Provide the (X, Y) coordinate of the cell's center where the given text is located.  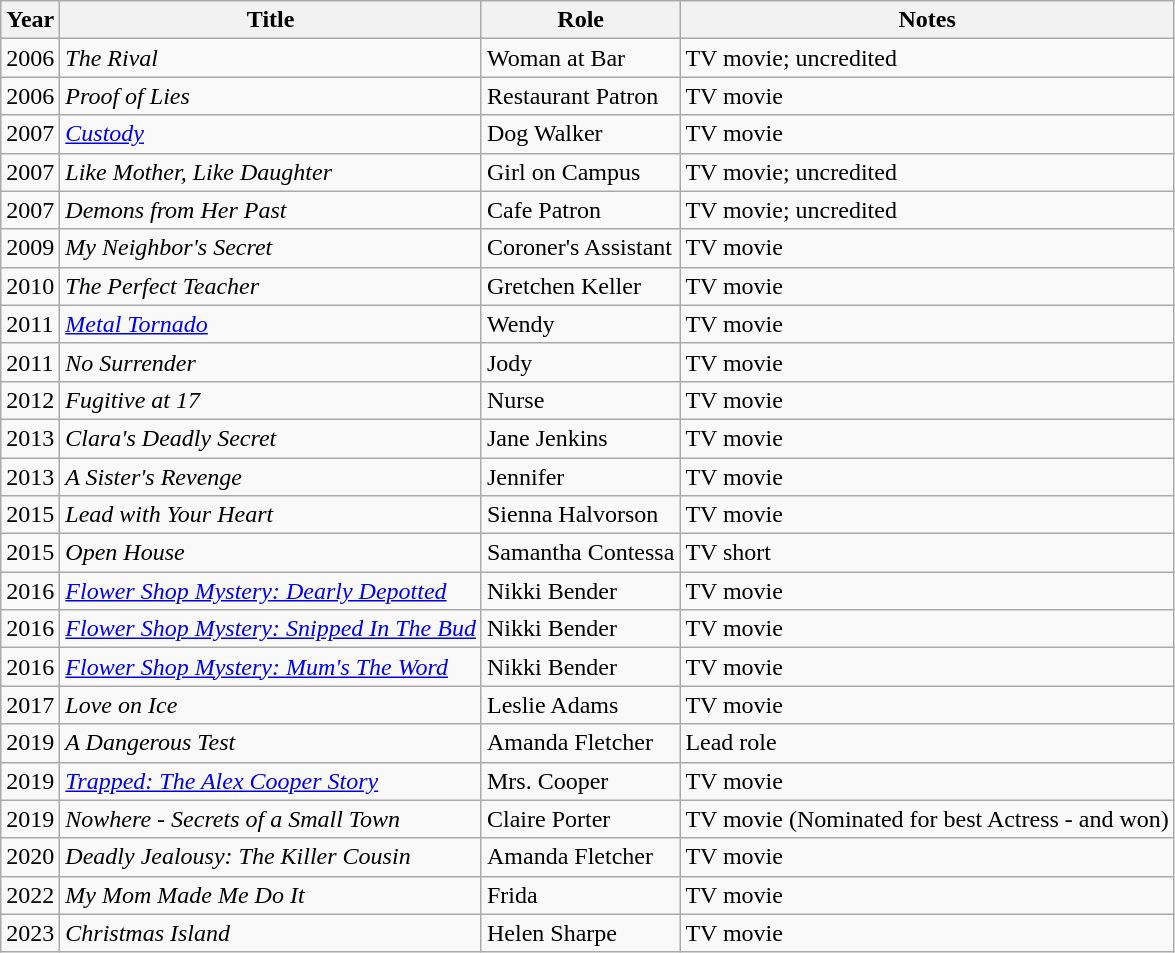
My Mom Made Me Do It (271, 895)
The Perfect Teacher (271, 286)
Nowhere - Secrets of a Small Town (271, 819)
Wendy (580, 324)
Woman at Bar (580, 58)
TV short (928, 553)
Cafe Patron (580, 210)
Sienna Halvorson (580, 515)
Year (30, 20)
Flower Shop Mystery: Dearly Depotted (271, 591)
Leslie Adams (580, 705)
Restaurant Patron (580, 96)
2023 (30, 933)
TV movie (Nominated for best Actress - and won) (928, 819)
Clara's Deadly Secret (271, 438)
2017 (30, 705)
Jane Jenkins (580, 438)
2009 (30, 248)
Claire Porter (580, 819)
Custody (271, 134)
Fugitive at 17 (271, 400)
Open House (271, 553)
Metal Tornado (271, 324)
Gretchen Keller (580, 286)
Girl on Campus (580, 172)
Samantha Contessa (580, 553)
My Neighbor's Secret (271, 248)
Flower Shop Mystery: Snipped In The Bud (271, 629)
Lead with Your Heart (271, 515)
2012 (30, 400)
Nurse (580, 400)
Coroner's Assistant (580, 248)
Christmas Island (271, 933)
Role (580, 20)
Like Mother, Like Daughter (271, 172)
2020 (30, 857)
Demons from Her Past (271, 210)
Love on Ice (271, 705)
Helen Sharpe (580, 933)
Mrs. Cooper (580, 781)
Frida (580, 895)
Jennifer (580, 477)
Lead role (928, 743)
Notes (928, 20)
The Rival (271, 58)
Dog Walker (580, 134)
2010 (30, 286)
No Surrender (271, 362)
Proof of Lies (271, 96)
A Sister's Revenge (271, 477)
A Dangerous Test (271, 743)
Title (271, 20)
Flower Shop Mystery: Mum's The Word (271, 667)
Deadly Jealousy: The Killer Cousin (271, 857)
Jody (580, 362)
2022 (30, 895)
Trapped: The Alex Cooper Story (271, 781)
